Locate the cell with the specified text and output its (x, y) center coordinate. 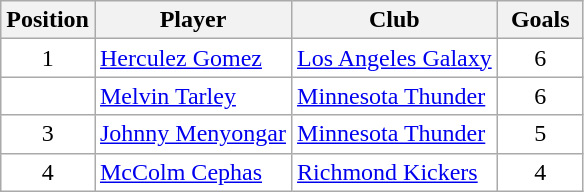
Goals (540, 20)
Herculez Gomez (192, 58)
Player (192, 20)
1 (48, 58)
Club (395, 20)
Position (48, 20)
Richmond Kickers (395, 172)
3 (48, 134)
Johnny Menyongar (192, 134)
5 (540, 134)
Los Angeles Galaxy (395, 58)
McColm Cephas (192, 172)
Melvin Tarley (192, 96)
